Find where the given text appears and provide that cell's center as (x, y) coordinate. 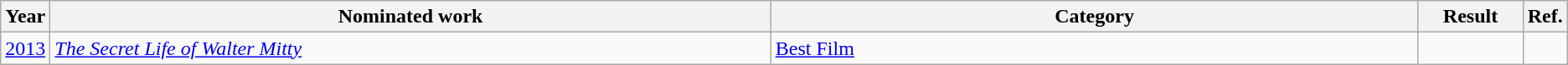
Result (1471, 17)
The Secret Life of Walter Mitty (410, 48)
Best Film (1094, 48)
2013 (25, 48)
Year (25, 17)
Nominated work (410, 17)
Category (1094, 17)
Ref. (1545, 17)
